Scan for the cell matching the given text and deliver its (x, y) coordinate at center. 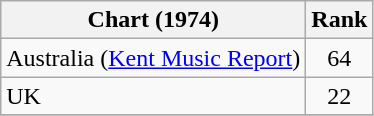
Rank (340, 20)
64 (340, 58)
Chart (1974) (154, 20)
22 (340, 96)
Australia (Kent Music Report) (154, 58)
UK (154, 96)
